Determine the [X, Y] coordinate at the center of the cell enclosing the given text.  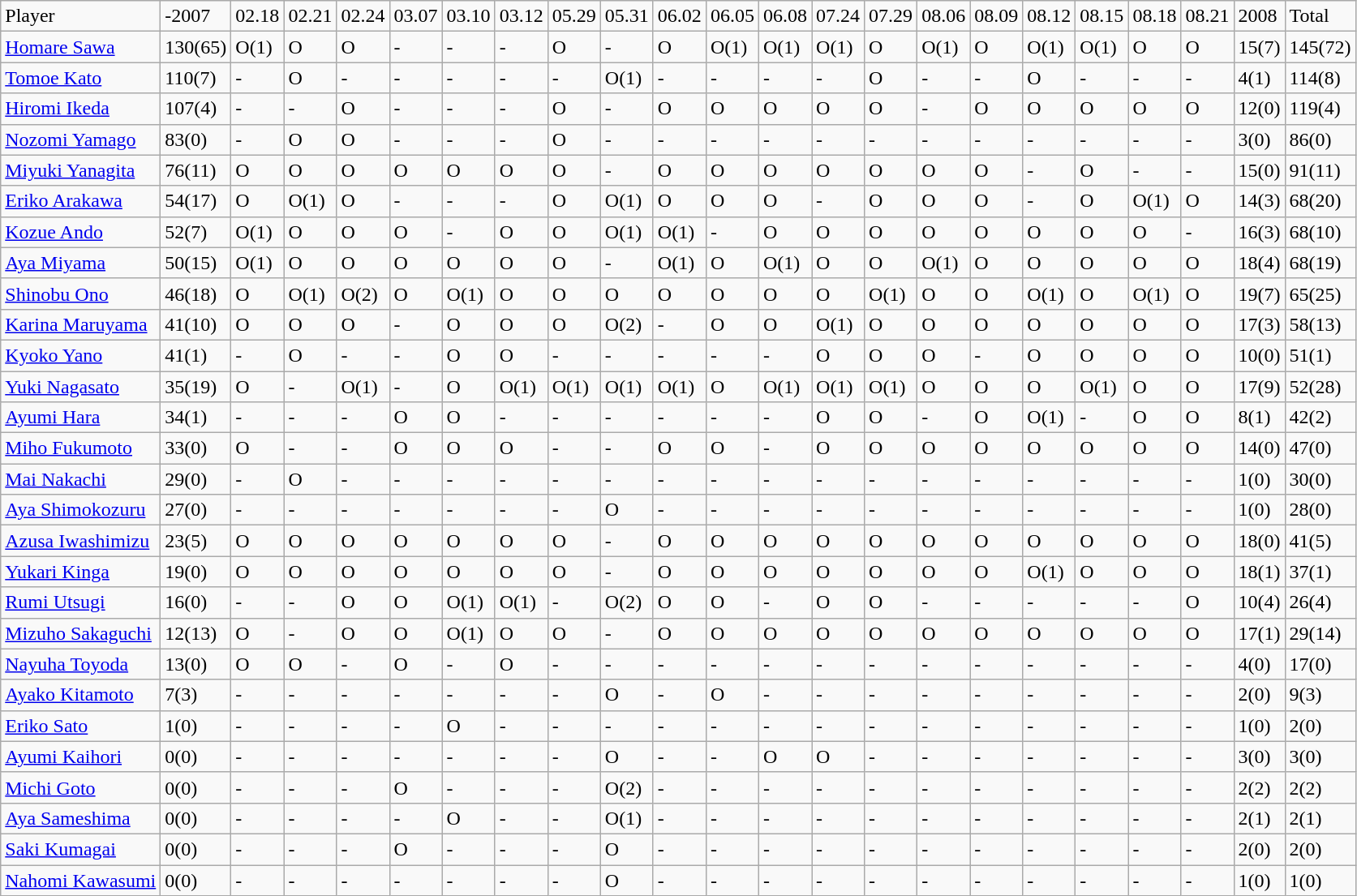
05.29 [574, 16]
-2007 [196, 16]
119(4) [1320, 109]
34(1) [196, 418]
29(0) [196, 479]
41(5) [1320, 541]
14(0) [1259, 448]
15(0) [1259, 170]
08.18 [1155, 16]
50(15) [196, 263]
Azusa Iwashimizu [81, 541]
Kyoko Yano [81, 355]
46(18) [196, 294]
37(1) [1320, 572]
91(11) [1320, 170]
08.09 [996, 16]
145(72) [1320, 47]
Ayumi Kaihori [81, 757]
03.07 [415, 16]
54(17) [196, 201]
30(0) [1320, 479]
07.24 [839, 16]
130(65) [196, 47]
05.31 [626, 16]
02.18 [258, 16]
Saki Kumagai [81, 849]
Kozue Ando [81, 232]
Aya Miyama [81, 263]
18(4) [1259, 263]
17(0) [1320, 664]
Hiromi Ikeda [81, 109]
Player [81, 16]
Yukari Kinga [81, 572]
Michi Goto [81, 787]
Nayuha Toyoda [81, 664]
08.21 [1207, 16]
03.12 [521, 16]
03.10 [469, 16]
Ayumi Hara [81, 418]
Eriko Sato [81, 726]
02.24 [363, 16]
Aya Sameshima [81, 818]
17(9) [1259, 387]
114(8) [1320, 78]
29(14) [1320, 633]
Mai Nakachi [81, 479]
17(1) [1259, 633]
07.29 [891, 16]
16(0) [196, 602]
68(20) [1320, 201]
58(13) [1320, 324]
Ayako Kitamoto [81, 695]
Homare Sawa [81, 47]
Yuki Nagasato [81, 387]
27(0) [196, 510]
Miyuki Yanagita [81, 170]
107(4) [196, 109]
65(25) [1320, 294]
51(1) [1320, 355]
Nozomi Yamago [81, 139]
19(7) [1259, 294]
18(1) [1259, 572]
Rumi Utsugi [81, 602]
2008 [1259, 16]
12(0) [1259, 109]
47(0) [1320, 448]
13(0) [196, 664]
7(3) [196, 695]
Mizuho Sakaguchi [81, 633]
9(3) [1320, 695]
18(0) [1259, 541]
Nahomi Kawasumi [81, 880]
41(1) [196, 355]
Shinobu Ono [81, 294]
33(0) [196, 448]
68(19) [1320, 263]
12(13) [196, 633]
68(10) [1320, 232]
Karina Maruyama [81, 324]
52(7) [196, 232]
86(0) [1320, 139]
06.08 [785, 16]
110(7) [196, 78]
76(11) [196, 170]
42(2) [1320, 418]
08.15 [1101, 16]
Miho Fukumoto [81, 448]
41(10) [196, 324]
06.02 [680, 16]
08.06 [944, 16]
19(0) [196, 572]
08.12 [1050, 16]
10(0) [1259, 355]
06.05 [732, 16]
Tomoe Kato [81, 78]
Total [1320, 16]
17(3) [1259, 324]
26(4) [1320, 602]
10(4) [1259, 602]
8(1) [1259, 418]
83(0) [196, 139]
4(0) [1259, 664]
Aya Shimokozuru [81, 510]
15(7) [1259, 47]
Eriko Arakawa [81, 201]
23(5) [196, 541]
52(28) [1320, 387]
16(3) [1259, 232]
14(3) [1259, 201]
28(0) [1320, 510]
4(1) [1259, 78]
35(19) [196, 387]
02.21 [310, 16]
